Find where the given text appears and provide that cell's center as [x, y] coordinate. 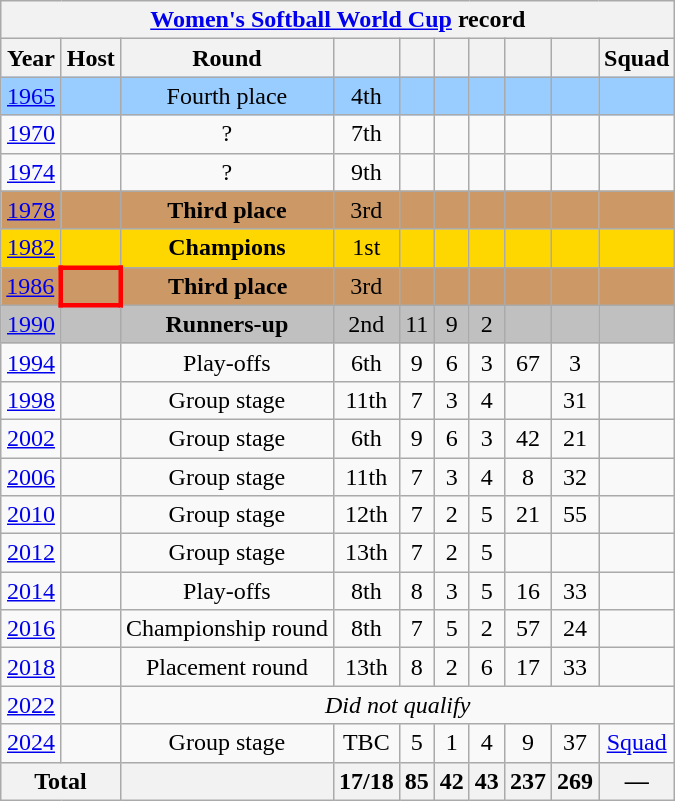
12th [366, 515]
2010 [32, 515]
237 [528, 781]
1 [452, 743]
Fourth place [226, 96]
1974 [32, 172]
32 [574, 477]
2022 [32, 705]
2018 [32, 667]
1994 [32, 362]
1978 [32, 210]
TBC [366, 743]
269 [574, 781]
Placement round [226, 667]
7th [366, 134]
Championship round [226, 629]
11 [416, 324]
Round [226, 58]
1982 [32, 248]
2016 [32, 629]
1990 [32, 324]
Total [61, 781]
9th [366, 172]
1986 [32, 286]
31 [574, 400]
Did not qualify [398, 705]
4th [366, 96]
24 [574, 629]
2006 [32, 477]
17/18 [366, 781]
1970 [32, 134]
Year [32, 58]
— [636, 781]
55 [574, 515]
1998 [32, 400]
2014 [32, 591]
2002 [32, 438]
2012 [32, 553]
85 [416, 781]
2024 [32, 743]
Host [90, 58]
17 [528, 667]
57 [528, 629]
1st [366, 248]
16 [528, 591]
43 [486, 781]
Women's Softball World Cup record [338, 20]
2nd [366, 324]
Champions [226, 248]
37 [574, 743]
Runners-up [226, 324]
1965 [32, 96]
67 [528, 362]
